Determine the (x, y) coordinate at the center of the cell enclosing the given text.  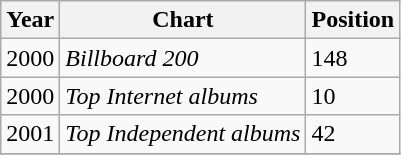
Top Independent albums (183, 134)
Billboard 200 (183, 58)
42 (353, 134)
Chart (183, 20)
Top Internet albums (183, 96)
10 (353, 96)
148 (353, 58)
Year (30, 20)
2001 (30, 134)
Position (353, 20)
